Output the (x, y) coordinate of the center of the cell containing the given text.  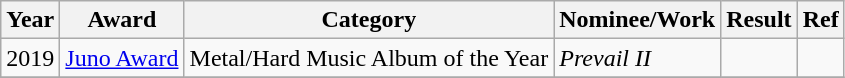
Ref (820, 20)
2019 (30, 58)
Metal/Hard Music Album of the Year (369, 58)
Category (369, 20)
Prevail II (638, 58)
Result (759, 20)
Nominee/Work (638, 20)
Year (30, 20)
Juno Award (122, 58)
Award (122, 20)
